Return (x, y) of the center of cell containing provided text 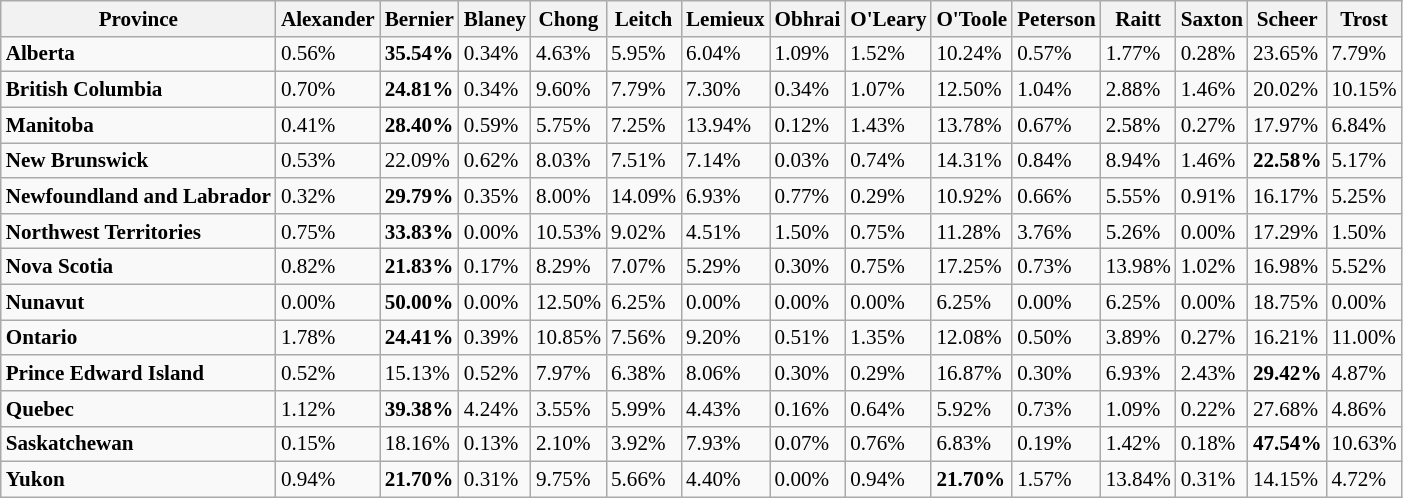
5.29% (726, 266)
O'Toole (972, 18)
12.08% (972, 338)
0.74% (888, 160)
8.29% (568, 266)
11.28% (972, 230)
50.00% (420, 302)
3.92% (644, 444)
28.40% (420, 124)
0.28% (1212, 54)
0.82% (328, 266)
11.00% (1364, 338)
2.88% (1138, 90)
5.25% (1364, 196)
29.79% (420, 196)
22.58% (1288, 160)
47.54% (1288, 444)
5.99% (644, 408)
10.63% (1364, 444)
13.84% (1138, 480)
5.17% (1364, 160)
7.56% (644, 338)
0.53% (328, 160)
17.97% (1288, 124)
8.00% (568, 196)
14.31% (972, 160)
Yukon (138, 480)
10.24% (972, 54)
0.19% (1056, 444)
16.98% (1288, 266)
24.81% (420, 90)
29.42% (1288, 372)
8.03% (568, 160)
Saskatchewan (138, 444)
0.66% (1056, 196)
14.09% (644, 196)
0.03% (808, 160)
0.15% (328, 444)
13.78% (972, 124)
1.04% (1056, 90)
9.60% (568, 90)
0.18% (1212, 444)
0.56% (328, 54)
1.07% (888, 90)
0.70% (328, 90)
7.14% (726, 160)
6.84% (1364, 124)
Northwest Territories (138, 230)
3.55% (568, 408)
5.55% (1138, 196)
0.39% (495, 338)
7.07% (644, 266)
17.29% (1288, 230)
0.67% (1056, 124)
16.21% (1288, 338)
Nunavut (138, 302)
Province (138, 18)
7.93% (726, 444)
0.84% (1056, 160)
16.87% (972, 372)
0.41% (328, 124)
Lemieux (726, 18)
7.25% (644, 124)
0.22% (1212, 408)
5.52% (1364, 266)
Leitch (644, 18)
0.64% (888, 408)
0.77% (808, 196)
Quebec (138, 408)
27.68% (1288, 408)
20.02% (1288, 90)
0.62% (495, 160)
13.94% (726, 124)
1.57% (1056, 480)
0.13% (495, 444)
6.04% (726, 54)
Chong (568, 18)
7.97% (568, 372)
10.15% (1364, 90)
Alexander (328, 18)
Saxton (1212, 18)
16.17% (1288, 196)
0.35% (495, 196)
0.91% (1212, 196)
Peterson (1056, 18)
18.75% (1288, 302)
New Brunswick (138, 160)
5.95% (644, 54)
33.83% (420, 230)
1.42% (1138, 444)
0.12% (808, 124)
British Columbia (138, 90)
5.26% (1138, 230)
0.07% (808, 444)
13.98% (1138, 266)
10.85% (568, 338)
2.10% (568, 444)
Alberta (138, 54)
6.38% (644, 372)
7.30% (726, 90)
Raitt (1138, 18)
4.40% (726, 480)
3.89% (1138, 338)
0.57% (1056, 54)
7.51% (644, 160)
5.75% (568, 124)
10.92% (972, 196)
35.54% (420, 54)
0.59% (495, 124)
10.53% (568, 230)
Ontario (138, 338)
15.13% (420, 372)
8.94% (1138, 160)
0.51% (808, 338)
Manitoba (138, 124)
4.86% (1364, 408)
9.20% (726, 338)
17.25% (972, 266)
9.02% (644, 230)
8.06% (726, 372)
1.35% (888, 338)
Newfoundland and Labrador (138, 196)
2.58% (1138, 124)
4.43% (726, 408)
Trost (1364, 18)
1.77% (1138, 54)
4.24% (495, 408)
2.43% (1212, 372)
3.76% (1056, 230)
4.72% (1364, 480)
39.38% (420, 408)
0.16% (808, 408)
0.17% (495, 266)
1.43% (888, 124)
23.65% (1288, 54)
24.41% (420, 338)
O'Leary (888, 18)
18.16% (420, 444)
22.09% (420, 160)
Prince Edward Island (138, 372)
Obhrai (808, 18)
21.83% (420, 266)
1.12% (328, 408)
5.92% (972, 408)
0.32% (328, 196)
9.75% (568, 480)
5.66% (644, 480)
14.15% (1288, 480)
6.83% (972, 444)
Bernier (420, 18)
Nova Scotia (138, 266)
0.76% (888, 444)
1.02% (1212, 266)
0.50% (1056, 338)
Scheer (1288, 18)
4.63% (568, 54)
4.51% (726, 230)
Blaney (495, 18)
4.87% (1364, 372)
1.78% (328, 338)
1.52% (888, 54)
